Output the (x, y) coordinate of the center of the cell containing the given text.  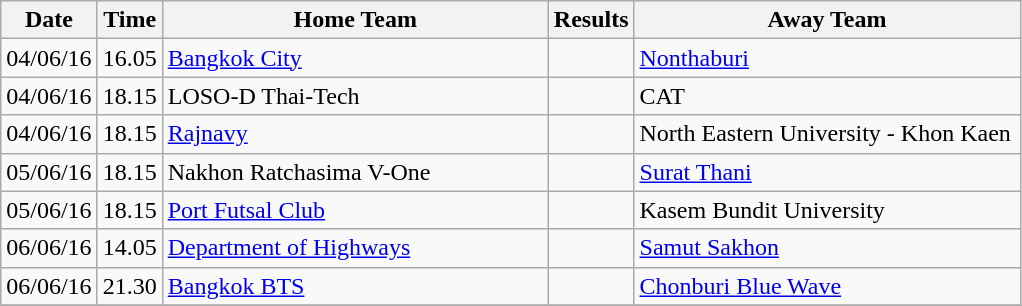
Surat Thani (827, 172)
Samut Sakhon (827, 248)
Away Team (827, 20)
21.30 (130, 286)
Kasem Bundit University (827, 210)
14.05 (130, 248)
Date (49, 20)
16.05 (130, 58)
Time (130, 20)
Department of Highways (355, 248)
Nonthaburi (827, 58)
Nakhon Ratchasima V-One (355, 172)
Chonburi Blue Wave (827, 286)
Rajnavy (355, 134)
Home Team (355, 20)
North Eastern University - Khon Kaen (827, 134)
CAT (827, 96)
Results (591, 20)
Bangkok BTS (355, 286)
LOSO-D Thai-Tech (355, 96)
Bangkok City (355, 58)
Port Futsal Club (355, 210)
